From the cell containing the given text, extract its center point as (x, y) coordinate. 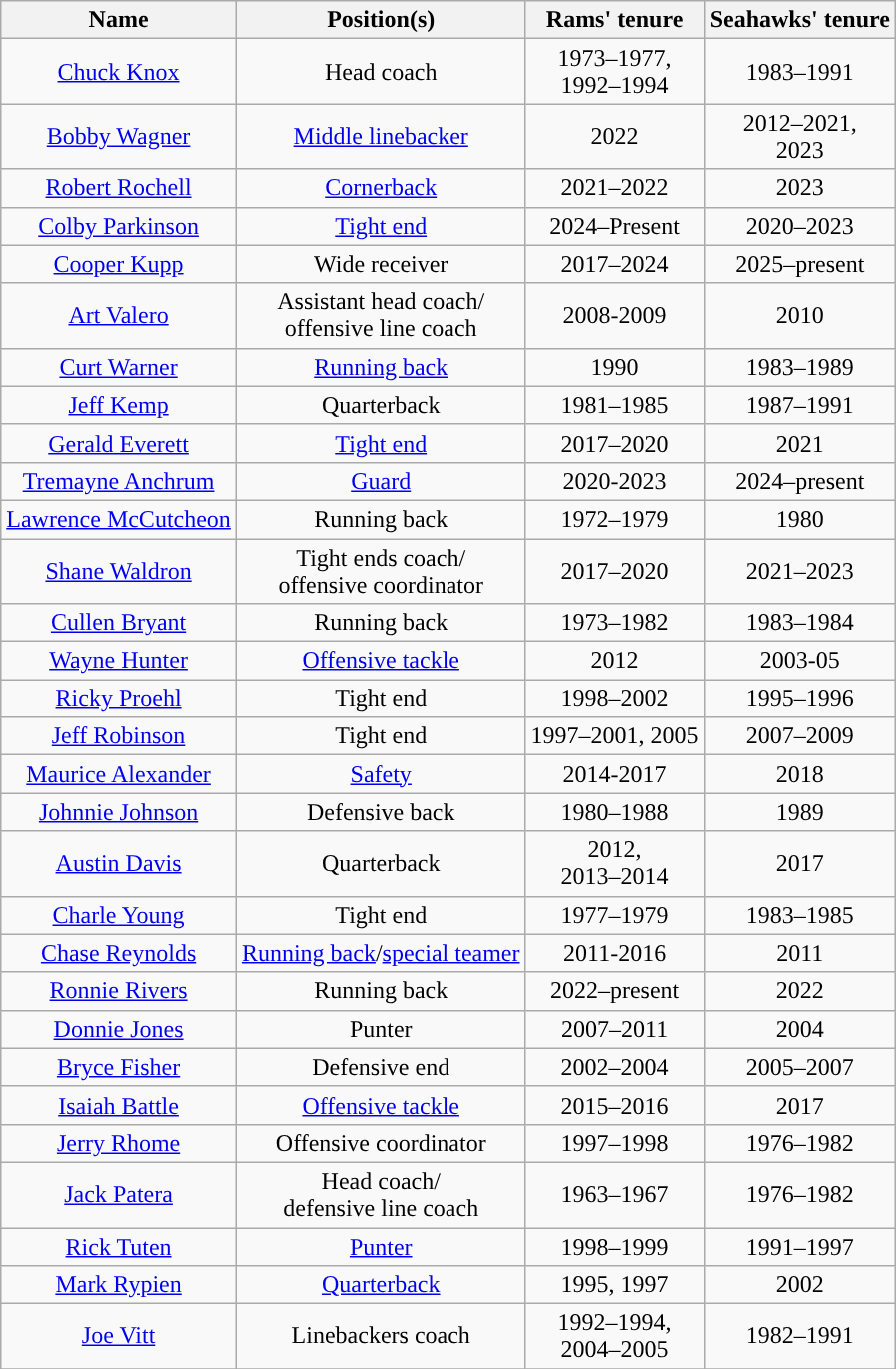
1987–1991 (799, 405)
2011-2016 (615, 953)
Austin Davis (119, 863)
2002 (799, 1285)
2010 (799, 316)
Jerry Rhome (119, 1143)
2021–2023 (799, 570)
2021–2022 (615, 188)
1983–1985 (799, 915)
Defensive back (381, 812)
Bryce Fisher (119, 1067)
1973–1977, 1992–1994 (615, 72)
2014-2017 (615, 774)
Name (119, 20)
Jeff Robinson (119, 736)
Shane Waldron (119, 570)
1992–1994, 2004–2005 (615, 1337)
Wayne Hunter (119, 661)
Art Valero (119, 316)
Ronnie Rivers (119, 991)
2007–2011 (615, 1029)
Linebackers coach (381, 1337)
1963–1967 (615, 1195)
Charle Young (119, 915)
2020–2023 (799, 226)
Jack Patera (119, 1195)
Seahawks' tenure (799, 20)
Head coach (381, 72)
Safety (381, 774)
Guard (381, 481)
Tremayne Anchrum (119, 481)
Chuck Knox (119, 72)
Head coach/ defensive line coach (381, 1195)
2012 (615, 661)
Cooper Kupp (119, 264)
2011 (799, 953)
1995–1996 (799, 698)
1977–1979 (615, 915)
1989 (799, 812)
Tight ends coach/ offensive coordinator (381, 570)
1973–1982 (615, 623)
Position(s) (381, 20)
Mark Rypien (119, 1285)
1998–2002 (615, 698)
2012–2021, 2023 (799, 136)
Joe Vitt (119, 1337)
1982–1991 (799, 1337)
2022–present (615, 991)
Ricky Proehl (119, 698)
2002–2004 (615, 1067)
1981–1985 (615, 405)
1972–1979 (615, 519)
2015–2016 (615, 1105)
Donnie Jones (119, 1029)
1990 (615, 367)
Colby Parkinson (119, 226)
2024–present (799, 481)
1997–2001, 2005 (615, 736)
Rams' tenure (615, 20)
Bobby Wagner (119, 136)
2021 (799, 443)
1991–1997 (799, 1246)
Johnnie Johnson (119, 812)
Assistant head coach/ offensive line coach (381, 316)
2005–2007 (799, 1067)
Robert Rochell (119, 188)
Running back/special teamer (381, 953)
Isaiah Battle (119, 1105)
Gerald Everett (119, 443)
Cullen Bryant (119, 623)
Middle linebacker (381, 136)
2017–2024 (615, 264)
2020-2023 (615, 481)
Wide receiver (381, 264)
2003-05 (799, 661)
2007–2009 (799, 736)
1983–1991 (799, 72)
Cornerback (381, 188)
Chase Reynolds (119, 953)
2012, 2013–2014 (615, 863)
2025–present (799, 264)
1980–1988 (615, 812)
Defensive end (381, 1067)
Rick Tuten (119, 1246)
1980 (799, 519)
1983–1989 (799, 367)
Curt Warner (119, 367)
1997–1998 (615, 1143)
2024–Present (615, 226)
2008-2009 (615, 316)
1983–1984 (799, 623)
2004 (799, 1029)
Jeff Kemp (119, 405)
2018 (799, 774)
Offensive coordinator (381, 1143)
1995, 1997 (615, 1285)
Maurice Alexander (119, 774)
Lawrence McCutcheon (119, 519)
1998–1999 (615, 1246)
2023 (799, 188)
